Capture the cell that displays the provided text and extract its [x, y] central coordinate. 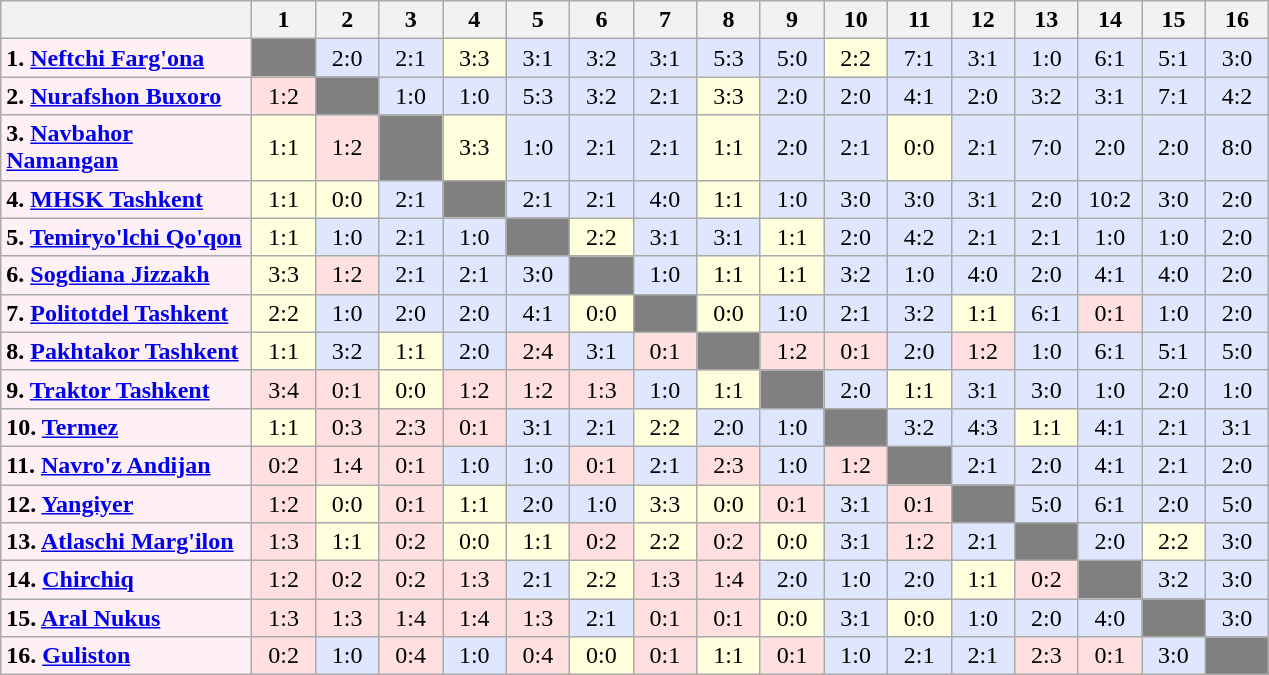
3. Navbahor Namangan [126, 148]
10 [856, 20]
14 [1110, 20]
1 [284, 20]
14. Chirchiq [126, 580]
11 [919, 20]
16 [1237, 20]
9. Traktor Tashkent [126, 389]
6. Sogdiana Jizzakh [126, 275]
8. Pakhtakor Tashkent [126, 351]
8:0 [1237, 148]
15. Aral Nukus [126, 618]
10. Termez [126, 427]
4 [474, 20]
7:0 [1047, 148]
9 [792, 20]
3 [411, 20]
3:4 [284, 389]
12 [983, 20]
0:3 [347, 427]
13 [1047, 20]
12. Yangiyer [126, 503]
15 [1174, 20]
6 [602, 20]
2:4 [538, 351]
16. Guliston [126, 656]
2. Nurafshon Buxoro [126, 96]
8 [729, 20]
4:3 [983, 427]
4. MHSK Tashkent [126, 199]
7. Politotdel Tashkent [126, 313]
2 [347, 20]
10:2 [1110, 199]
7 [665, 20]
13. Atlaschi Marg'ilon [126, 542]
5 [538, 20]
11. Navro'z Andijan [126, 465]
5. Temiryo'lchi Qo'qon [126, 237]
1. Neftchi Farg'ona [126, 58]
